Determine the [x, y] coordinate at the center of the cell enclosing the given text.  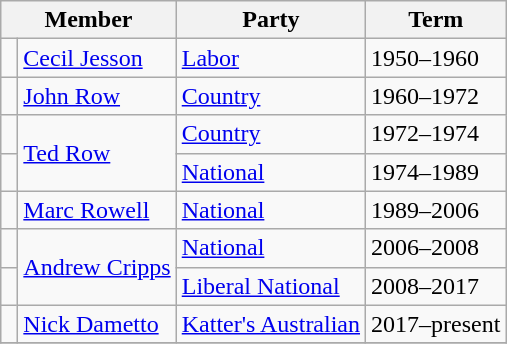
Labor [270, 58]
2006–2008 [436, 248]
Cecil Jesson [97, 58]
1989–2006 [436, 210]
1972–1974 [436, 134]
Katter's Australian [270, 324]
1974–1989 [436, 172]
1960–1972 [436, 96]
1950–1960 [436, 58]
Marc Rowell [97, 210]
Nick Dametto [97, 324]
Ted Row [97, 153]
Term [436, 20]
2017–present [436, 324]
Member [88, 20]
Party [270, 20]
Andrew Cripps [97, 267]
2008–2017 [436, 286]
Liberal National [270, 286]
John Row [97, 96]
